Return (x, y) of the center of cell containing provided text 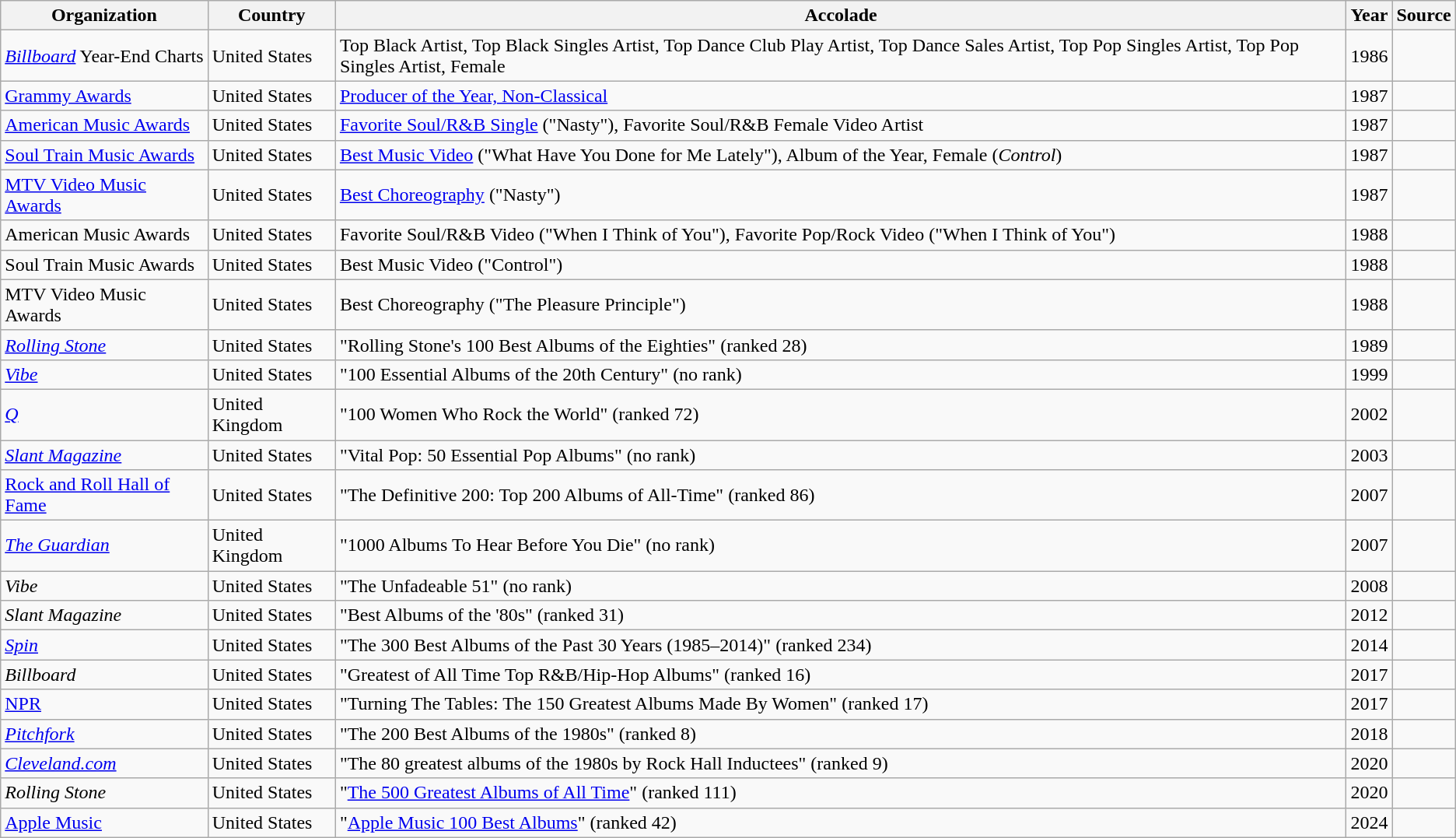
2003 (1369, 455)
Grammy Awards (104, 96)
Favorite Soul/R&B Single ("Nasty"), Favorite Soul/R&B Female Video Artist (840, 125)
Cleveland.com (104, 763)
Q (104, 414)
"The Unfadeable 51" (no rank) (840, 586)
Year (1369, 16)
1989 (1369, 345)
"The 80 greatest albums of the 1980s by Rock Hall Inductees" (ranked 9) (840, 763)
"Greatest of All Time Top R&B/Hip-Hop Albums" (ranked 16) (840, 675)
Rock and Roll Hall of Fame (104, 495)
2024 (1369, 822)
"Apple Music 100 Best Albums" (ranked 42) (840, 822)
The Guardian (104, 546)
NPR (104, 704)
"The 200 Best Albums of the 1980s" (ranked 8) (840, 734)
"The 300 Best Albums of the Past 30 Years (1985–2014)" (ranked 234) (840, 645)
"1000 Albums To Hear Before You Die" (no rank) (840, 546)
1986 (1369, 56)
Best Music Video ("Control") (840, 265)
"Vital Pop: 50 Essential Pop Albums" (no rank) (840, 455)
2018 (1369, 734)
"Turning The Tables: The 150 Greatest Albums Made By Women" (ranked 17) (840, 704)
Country (271, 16)
"100 Essential Albums of the 20th Century" (no rank) (840, 374)
"100 Women Who Rock the World" (ranked 72) (840, 414)
2002 (1369, 414)
"The Definitive 200: Top 200 Albums of All-Time" (ranked 86) (840, 495)
2012 (1369, 615)
Best Choreography ("The Pleasure Principle") (840, 305)
Accolade (840, 16)
2014 (1369, 645)
Favorite Soul/R&B Video ("When I Think of You"), Favorite Pop/Rock Video ("When I Think of You") (840, 235)
2008 (1369, 586)
Pitchfork (104, 734)
Best Music Video ("What Have You Done for Me Lately"), Album of the Year, Female (Control) (840, 155)
Spin (104, 645)
Billboard Year-End Charts (104, 56)
"Rolling Stone's 100 Best Albums of the Eighties" (ranked 28) (840, 345)
Apple Music (104, 822)
Organization (104, 16)
"Best Albums of the '80s" (ranked 31) (840, 615)
Billboard (104, 675)
Producer of the Year, Non-Classical (840, 96)
Source (1423, 16)
Best Choreography ("Nasty") (840, 195)
"The 500 Greatest Albums of All Time" (ranked 111) (840, 793)
1999 (1369, 374)
